Provide the [X, Y] coordinate of the cell's center where the given text is located.  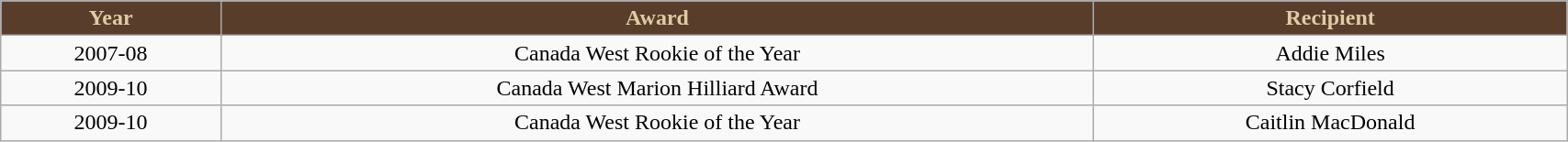
Award [657, 18]
Canada West Marion Hilliard Award [657, 88]
Stacy Corfield [1330, 88]
Caitlin MacDonald [1330, 123]
2007-08 [111, 53]
Addie Miles [1330, 53]
Year [111, 18]
Recipient [1330, 18]
